Search for the cell housing the specified text and yield its (x, y) center coordinate. 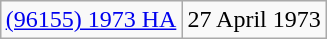
27 April 1973 (254, 20)
(96155) 1973 HA (91, 20)
